Output the (X, Y) coordinate of the center of the cell containing the given text.  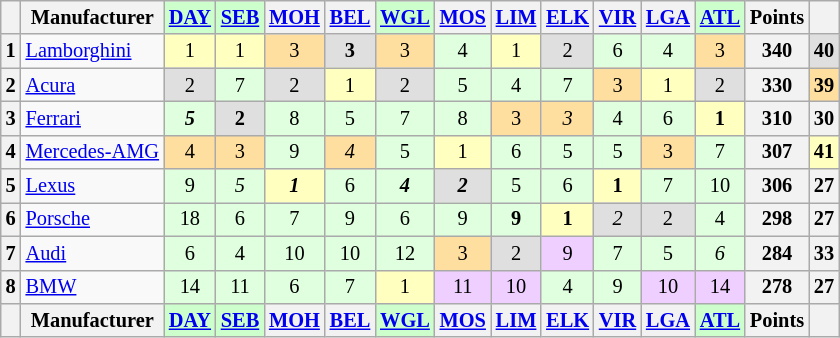
41 (824, 152)
306 (777, 186)
278 (777, 287)
298 (777, 219)
307 (777, 152)
Lamborghini (92, 51)
40 (824, 51)
340 (777, 51)
Lexus (92, 186)
39 (824, 85)
Mercedes-AMG (92, 152)
Acura (92, 85)
Ferrari (92, 118)
Porsche (92, 219)
30 (824, 118)
330 (777, 85)
12 (405, 253)
33 (824, 253)
Audi (92, 253)
284 (777, 253)
310 (777, 118)
BMW (92, 287)
18 (190, 219)
